Locate the cell with the specified text and output its [X, Y] center coordinate. 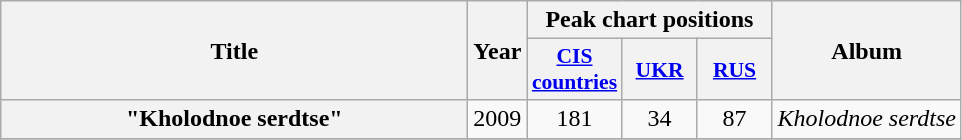
Peak chart positions [650, 20]
181 [574, 119]
2009 [498, 119]
Title [234, 50]
UKR [660, 70]
34 [660, 119]
Year [498, 50]
87 [734, 119]
CIScountries [574, 70]
Album [866, 50]
"Kholodnoe serdtse" [234, 119]
Kholodnoe serdtse [866, 119]
RUS [734, 70]
